Extract the [x, y] coordinate from the center of the cell holding the provided text.  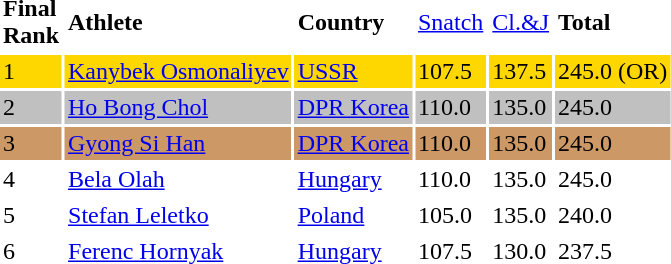
3 [31, 144]
2 [31, 108]
4 [31, 180]
Hungary [354, 180]
245.0 (OR) [612, 72]
Poland [354, 216]
240.0 [612, 216]
Bela Olah [178, 180]
137.5 [520, 72]
1 [31, 72]
105.0 [450, 216]
Ho Bong Chol [178, 108]
Kanybek Osmonaliyev [178, 72]
5 [31, 216]
107.5 [450, 72]
USSR [354, 72]
Gyong Si Han [178, 144]
Stefan Leletko [178, 216]
